Scan for the cell matching the given text and deliver its [x, y] coordinate at center. 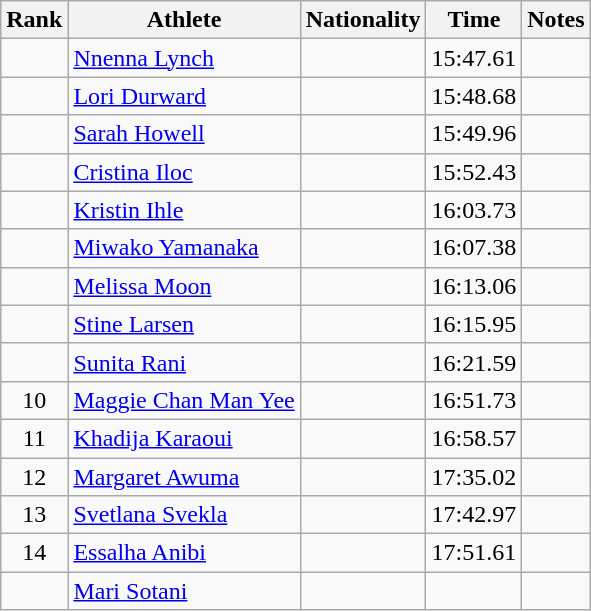
16:51.73 [474, 400]
Lori Durward [184, 96]
Melissa Moon [184, 286]
17:42.97 [474, 515]
Time [474, 20]
Margaret Awuma [184, 477]
12 [34, 477]
Nnenna Lynch [184, 58]
15:47.61 [474, 58]
15:48.68 [474, 96]
16:13.06 [474, 286]
Sunita Rani [184, 362]
Mari Sotani [184, 591]
16:03.73 [474, 210]
Notes [556, 20]
Sarah Howell [184, 134]
Rank [34, 20]
Cristina Iloc [184, 172]
Kristin Ihle [184, 210]
16:07.38 [474, 248]
Khadija Karaoui [184, 438]
17:35.02 [474, 477]
Svetlana Svekla [184, 515]
Athlete [184, 20]
Nationality [363, 20]
15:49.96 [474, 134]
Maggie Chan Man Yee [184, 400]
17:51.61 [474, 553]
11 [34, 438]
Essalha Anibi [184, 553]
16:58.57 [474, 438]
15:52.43 [474, 172]
16:15.95 [474, 324]
10 [34, 400]
14 [34, 553]
13 [34, 515]
Miwako Yamanaka [184, 248]
16:21.59 [474, 362]
Stine Larsen [184, 324]
